Determine the (X, Y) coordinate at the center of the cell enclosing the given text.  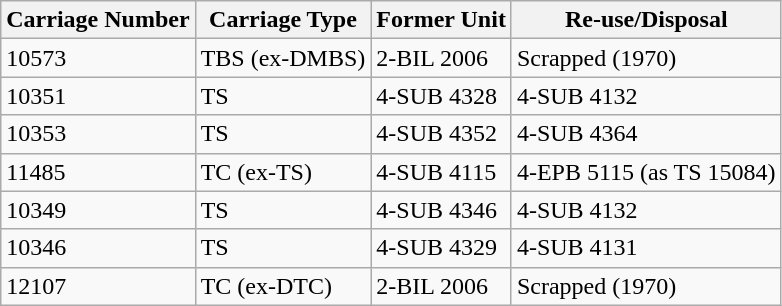
4-SUB 4329 (442, 248)
Carriage Type (283, 20)
12107 (98, 286)
TC (ex-TS) (283, 172)
Carriage Number (98, 20)
10351 (98, 96)
4-SUB 4364 (646, 134)
4-SUB 4131 (646, 248)
Re-use/Disposal (646, 20)
TC (ex-DTC) (283, 286)
11485 (98, 172)
TBS (ex-DMBS) (283, 58)
4-EPB 5115 (as TS 15084) (646, 172)
Former Unit (442, 20)
10346 (98, 248)
10349 (98, 210)
4-SUB 4346 (442, 210)
10353 (98, 134)
4-SUB 4352 (442, 134)
4-SUB 4328 (442, 96)
4-SUB 4115 (442, 172)
10573 (98, 58)
